Identify which cell holds the provided text, then report its [X, Y] central coordinate. 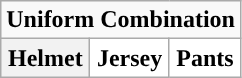
Uniform Combination [121, 20]
Jersey [130, 58]
Helmet [46, 58]
Pants [204, 58]
